Determine the (x, y) coordinate at the center of the cell enclosing the given text.  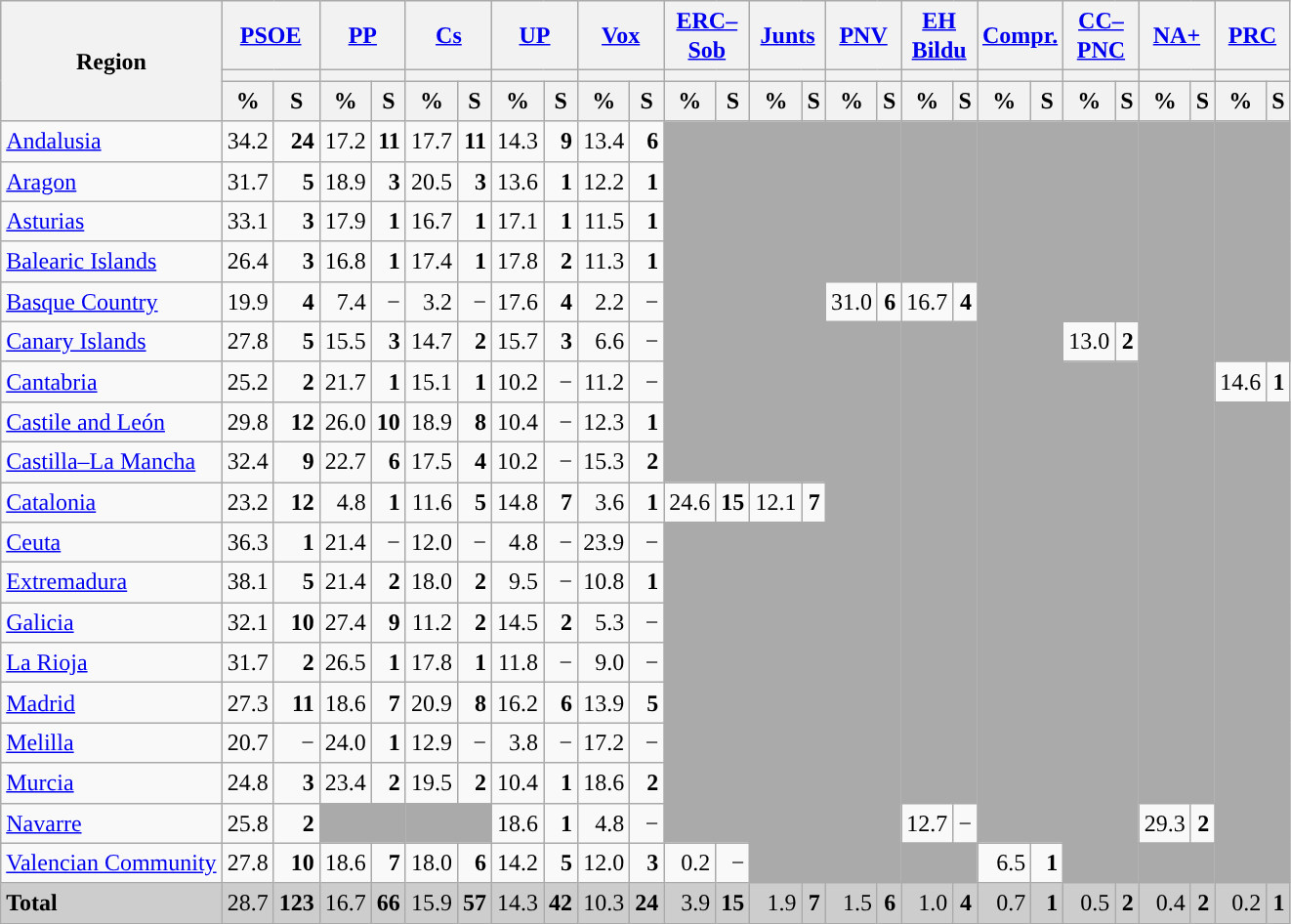
Region (111, 61)
3.6 (604, 502)
13.0 (1090, 342)
16.8 (346, 262)
17.4 (432, 262)
27.4 (346, 623)
17.7 (432, 141)
15.7 (518, 342)
10.3 (604, 903)
29.8 (248, 422)
25.2 (248, 381)
6.5 (1004, 863)
UP (534, 35)
Navarre (111, 822)
33.1 (248, 221)
Murcia (111, 783)
7.4 (346, 301)
23.2 (248, 502)
PP (362, 35)
24.6 (689, 502)
14.2 (518, 863)
Madrid (111, 703)
Melilla (111, 742)
14.7 (432, 342)
0.5 (1090, 903)
15.1 (432, 381)
32.4 (248, 461)
17.1 (518, 221)
Asturias (111, 221)
57 (475, 903)
Compr. (1020, 35)
28.7 (248, 903)
15.9 (432, 903)
17.6 (518, 301)
Andalusia (111, 141)
Valencian Community (111, 863)
2.2 (604, 301)
PNV (863, 35)
19.5 (432, 783)
11.8 (518, 662)
Castilla–La Mancha (111, 461)
5.3 (604, 623)
10.8 (604, 582)
20.7 (248, 742)
0.4 (1164, 903)
EH Bildu (939, 35)
36.3 (248, 543)
23.4 (346, 783)
12.1 (775, 502)
0.7 (1004, 903)
CC–PNC (1102, 35)
Vox (621, 35)
13.9 (604, 703)
12.7 (928, 822)
24.0 (346, 742)
13.6 (518, 182)
15.3 (604, 461)
Catalonia (111, 502)
66 (389, 903)
25.8 (248, 822)
6.6 (604, 342)
23.9 (604, 543)
1.0 (928, 903)
38.1 (248, 582)
27.3 (248, 703)
PRC (1252, 35)
32.1 (248, 623)
17.9 (346, 221)
Castile and León (111, 422)
16.2 (518, 703)
24.8 (248, 783)
Balearic Islands (111, 262)
La Rioja (111, 662)
9.5 (518, 582)
21.7 (346, 381)
Ceuta (111, 543)
1.9 (775, 903)
123 (297, 903)
Cantabria (111, 381)
Aragon (111, 182)
NA+ (1176, 35)
Cs (448, 35)
1.5 (852, 903)
31.0 (852, 301)
19.9 (248, 301)
12.9 (432, 742)
29.3 (1164, 822)
34.2 (248, 141)
12.3 (604, 422)
9.0 (604, 662)
14.5 (518, 623)
Galicia (111, 623)
15.5 (346, 342)
42 (561, 903)
3.2 (432, 301)
11.5 (604, 221)
PSOE (271, 35)
3.8 (518, 742)
14.8 (518, 502)
Junts (787, 35)
20.9 (432, 703)
ERC–Sob (707, 35)
20.5 (432, 182)
Total (111, 903)
26.4 (248, 262)
3.9 (689, 903)
13.4 (604, 141)
26.0 (346, 422)
14.6 (1240, 381)
12.2 (604, 182)
11.3 (604, 262)
22.7 (346, 461)
26.5 (346, 662)
Basque Country (111, 301)
11.6 (432, 502)
17.5 (432, 461)
Canary Islands (111, 342)
Extremadura (111, 582)
